Extract the (x, y) coordinate from the center of the cell holding the provided text.  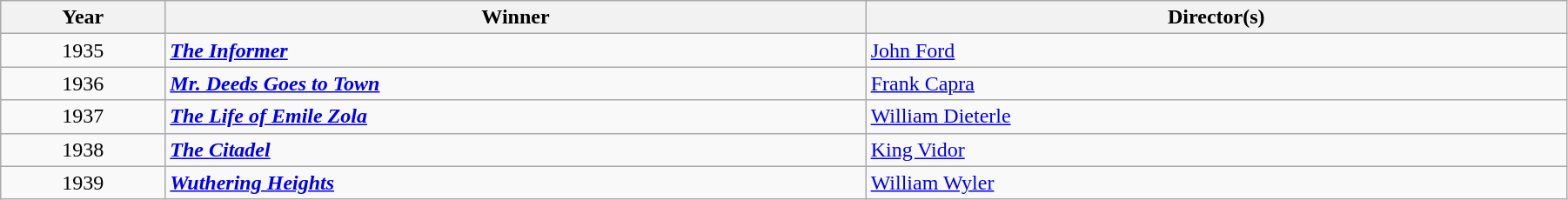
1938 (84, 150)
William Dieterle (1216, 117)
Director(s) (1216, 17)
The Citadel (515, 150)
John Ford (1216, 50)
The Informer (515, 50)
William Wyler (1216, 183)
1937 (84, 117)
Year (84, 17)
1936 (84, 83)
Wuthering Heights (515, 183)
1935 (84, 50)
King Vidor (1216, 150)
Mr. Deeds Goes to Town (515, 83)
The Life of Emile Zola (515, 117)
1939 (84, 183)
Winner (515, 17)
Frank Capra (1216, 83)
